Output the [X, Y] coordinate of the center of the cell containing the given text.  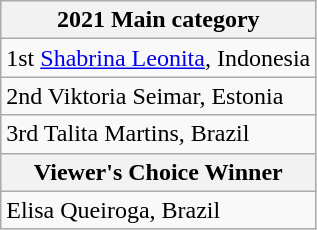
Elisa Queiroga, Brazil [158, 210]
Viewer's Choice Winner [158, 172]
2nd Viktoria Seimar, Estonia [158, 96]
2021 Main category [158, 20]
3rd Talita Martins, Brazil [158, 134]
1st Shabrina Leonita, Indonesia [158, 58]
